Pinpoint the cell where the given text exists, returning its (X, Y) midpoint coordinate. 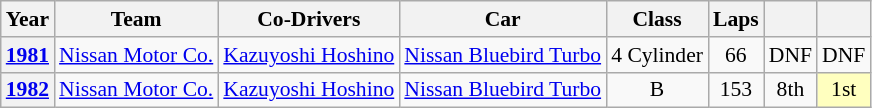
1981 (28, 55)
Car (502, 19)
Team (136, 19)
Co-Drivers (308, 19)
1st (844, 90)
66 (736, 55)
Year (28, 19)
B (657, 90)
4 Cylinder (657, 55)
1982 (28, 90)
Laps (736, 19)
153 (736, 90)
8th (790, 90)
Class (657, 19)
